Determine the [x, y] coordinate at the center of the cell enclosing the given text.  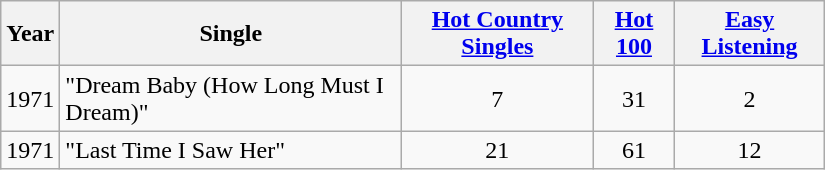
Easy Listening [750, 34]
61 [634, 150]
Year [30, 34]
"Last Time I Saw Her" [231, 150]
31 [634, 98]
2 [750, 98]
"Dream Baby (How Long Must I Dream)" [231, 98]
12 [750, 150]
7 [498, 98]
Hot 100 [634, 34]
Hot Country Singles [498, 34]
Single [231, 34]
21 [498, 150]
